Locate the cell with the specified text and output its (x, y) center coordinate. 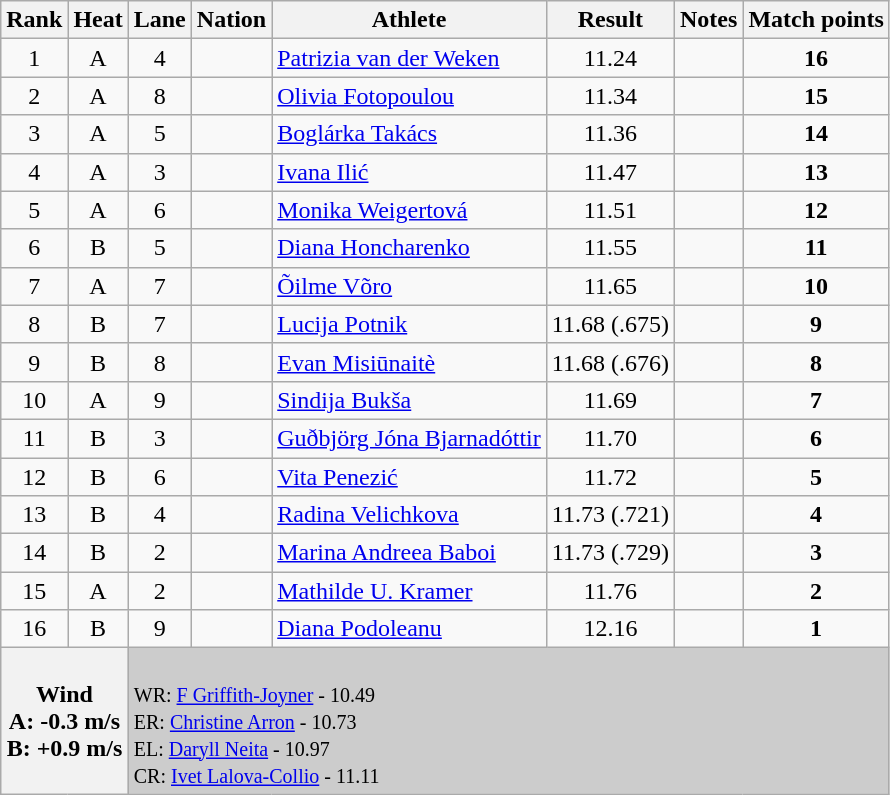
Radina Velichkova (410, 515)
Athlete (410, 20)
Boglárka Takács (410, 134)
Lane (160, 20)
Heat (98, 20)
11.47 (610, 172)
Patrizia van der Weken (410, 58)
Mathilde U. Kramer (410, 591)
11.65 (610, 286)
Nation (231, 20)
11.36 (610, 134)
Diana Honcharenko (410, 248)
Result (610, 20)
Sindija Bukša (410, 400)
11.70 (610, 438)
11.34 (610, 96)
WR: F Griffith-Joyner - 10.49ER: Christine Arron - 10.73 EL: Daryll Neita - 10.97CR: Ivet Lalova-Collio - 11.11 (508, 721)
Rank (34, 20)
WindA: -0.3 m/sB: +0.9 m/s (64, 721)
11.24 (610, 58)
11.68 (.675) (610, 324)
11.55 (610, 248)
11.51 (610, 210)
Lucija Potnik (410, 324)
Guðbjörg Jóna Bjarnadóttir (410, 438)
Notes (708, 20)
Marina Andreea Baboi (410, 553)
11.73 (.729) (610, 553)
Evan Misiūnaitè (410, 362)
11.73 (.721) (610, 515)
11.72 (610, 477)
11.68 (.676) (610, 362)
Monika Weigertová (410, 210)
Olivia Fotopoulou (410, 96)
11.69 (610, 400)
Vita Penezić (410, 477)
12.16 (610, 629)
Match points (816, 20)
Ivana Ilić (410, 172)
Õilme Võro (410, 286)
11.76 (610, 591)
Diana Podoleanu (410, 629)
